Pinpoint the cell where the given text exists, returning its [X, Y] midpoint coordinate. 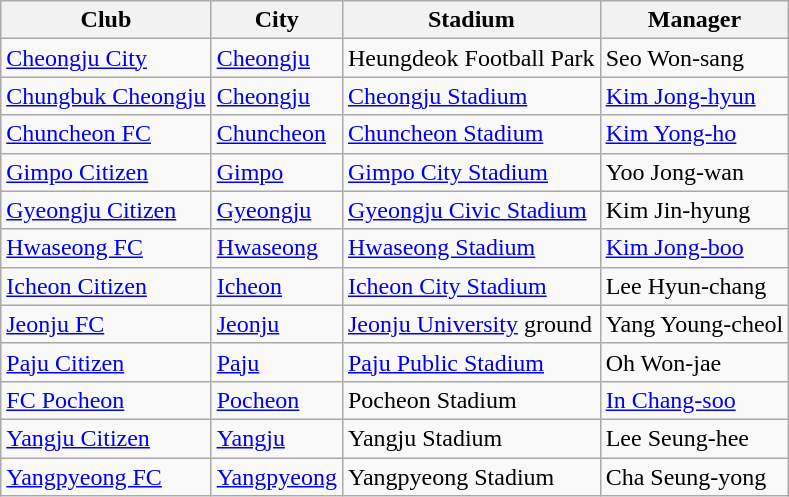
Yangju [276, 438]
Icheon City Stadium [471, 286]
Chuncheon [276, 134]
Cheongju City [106, 58]
Gyeongju Civic Stadium [471, 210]
Pocheon [276, 400]
Hwaseong FC [106, 248]
Paju Public Stadium [471, 362]
Yoo Jong-wan [694, 172]
Gyeongju [276, 210]
Chuncheon FC [106, 134]
Yangju Citizen [106, 438]
FC Pocheon [106, 400]
Hwaseong [276, 248]
Lee Seung-hee [694, 438]
Heungdeok Football Park [471, 58]
Paju Citizen [106, 362]
Gimpo [276, 172]
Jeonju FC [106, 324]
Seo Won-sang [694, 58]
Jeonju University ground [471, 324]
Chuncheon Stadium [471, 134]
Yangju Stadium [471, 438]
Gimpo City Stadium [471, 172]
Icheon [276, 286]
Kim Jin-hyung [694, 210]
Jeonju [276, 324]
Yang Young-cheol [694, 324]
In Chang-soo [694, 400]
Manager [694, 20]
Stadium [471, 20]
Gyeongju Citizen [106, 210]
Kim Yong-ho [694, 134]
Pocheon Stadium [471, 400]
Icheon Citizen [106, 286]
Paju [276, 362]
Kim Jong-boo [694, 248]
Cheongju Stadium [471, 96]
City [276, 20]
Club [106, 20]
Yangpyeong [276, 477]
Chungbuk Cheongju [106, 96]
Kim Jong-hyun [694, 96]
Hwaseong Stadium [471, 248]
Oh Won-jae [694, 362]
Gimpo Citizen [106, 172]
Yangpyeong FC [106, 477]
Yangpyeong Stadium [471, 477]
Lee Hyun-chang [694, 286]
Cha Seung-yong [694, 477]
